Search for the cell housing the specified text and yield its (x, y) center coordinate. 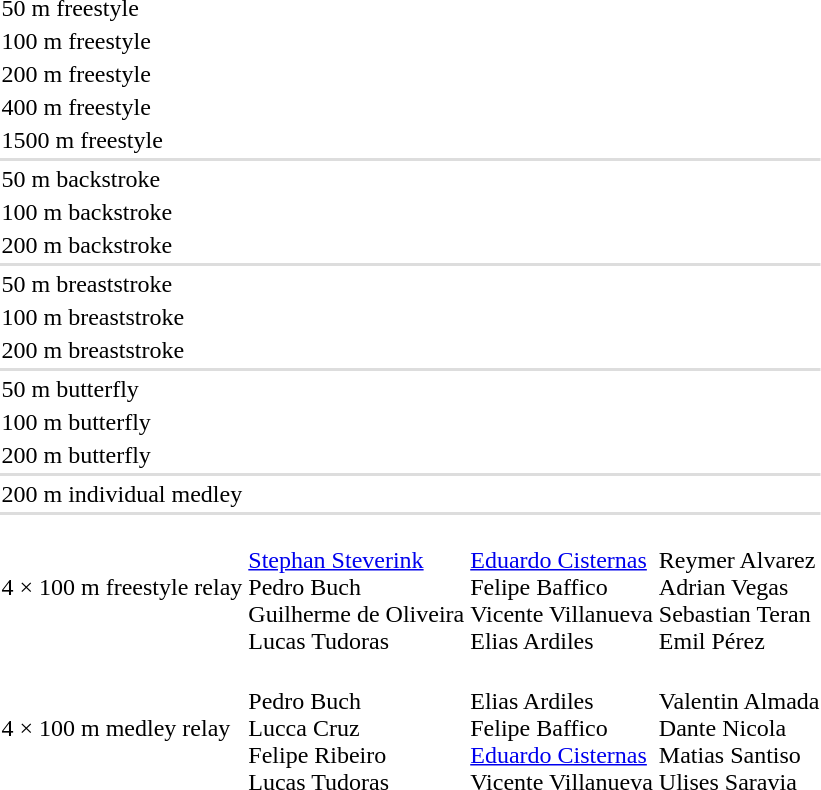
200 m butterfly (122, 455)
200 m individual medley (122, 494)
Eduardo CisternasFelipe BafficoVicente VillanuevaElias Ardiles (562, 587)
200 m freestyle (122, 74)
100 m freestyle (122, 41)
Stephan SteverinkPedro BuchGuilherme de OliveiraLucas Tudoras (356, 587)
4 × 100 m freestyle relay (122, 587)
50 m backstroke (122, 179)
100 m butterfly (122, 422)
400 m freestyle (122, 107)
200 m breaststroke (122, 350)
1500 m freestyle (122, 140)
100 m breaststroke (122, 317)
Reymer AlvarezAdrian VegasSebastian TeranEmil Pérez (739, 587)
50 m breaststroke (122, 284)
200 m backstroke (122, 245)
50 m butterfly (122, 389)
100 m backstroke (122, 212)
